For the text-containing cell, return its midpoint in [x, y] coordinate format. 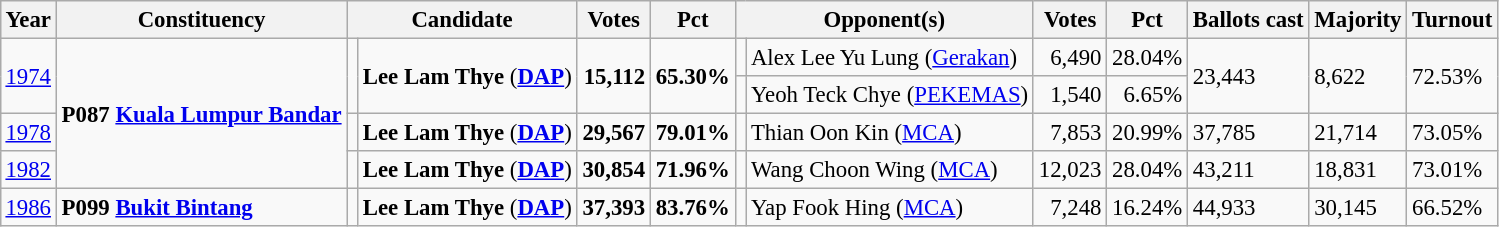
16.24% [1148, 208]
7,248 [1070, 208]
Alex Lee Yu Lung (Gerakan) [890, 57]
P099 Bukit Bintang [202, 208]
Yap Fook Hing (MCA) [890, 208]
29,567 [614, 133]
6.65% [1148, 95]
21,714 [1358, 133]
Turnout [1452, 20]
23,443 [1248, 76]
12,023 [1070, 170]
P087 Kuala Lumpur Bandar [202, 113]
43,211 [1248, 170]
Opponent(s) [884, 20]
37,785 [1248, 133]
Thian Oon Kin (MCA) [890, 133]
72.53% [1452, 76]
Constituency [202, 20]
30,145 [1358, 208]
Candidate [462, 20]
30,854 [614, 170]
Year [28, 20]
15,112 [614, 76]
7,853 [1070, 133]
8,622 [1358, 76]
Majority [1358, 20]
79.01% [692, 133]
65.30% [692, 76]
1978 [28, 133]
37,393 [614, 208]
1,540 [1070, 95]
66.52% [1452, 208]
71.96% [692, 170]
73.01% [1452, 170]
1982 [28, 170]
1986 [28, 208]
Yeoh Teck Chye (PEKEMAS) [890, 95]
83.76% [692, 208]
6,490 [1070, 57]
18,831 [1358, 170]
1974 [28, 76]
Ballots cast [1248, 20]
73.05% [1452, 133]
20.99% [1148, 133]
44,933 [1248, 208]
Wang Choon Wing (MCA) [890, 170]
